Return (x, y) of the center of cell containing provided text 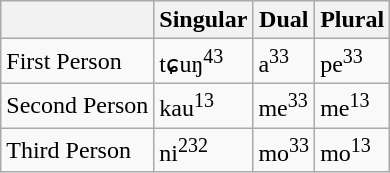
tɕuŋ43 (204, 62)
a33 (284, 62)
mo33 (284, 150)
kau13 (204, 106)
Singular (204, 20)
Dual (284, 20)
mo13 (352, 150)
ni232 (204, 150)
Third Person (78, 150)
Plural (352, 20)
First Person (78, 62)
pe33 (352, 62)
Second Person (78, 106)
me13 (352, 106)
me33 (284, 106)
